Output the [X, Y] coordinate of the center of the cell containing the given text.  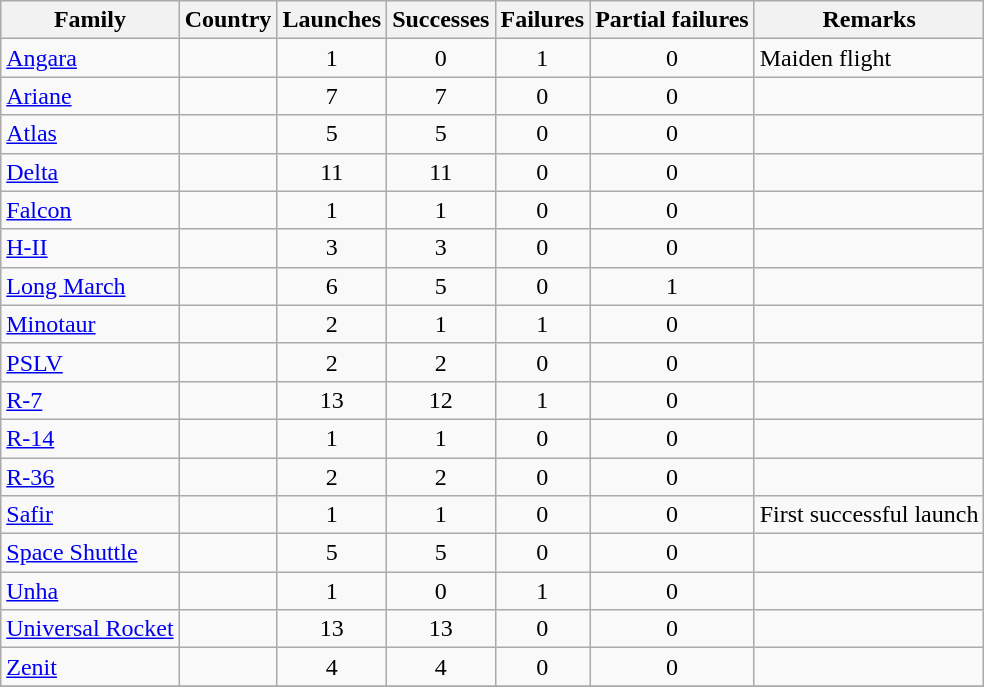
Zenit [90, 667]
Country [228, 20]
Unha [90, 591]
Long March [90, 286]
Partial failures [672, 20]
Angara [90, 58]
Successes [441, 20]
Delta [90, 172]
Safir [90, 515]
R-36 [90, 477]
Remarks [869, 20]
Failures [542, 20]
Space Shuttle [90, 553]
Ariane [90, 96]
H-II [90, 248]
Atlas [90, 134]
Falcon [90, 210]
PSLV [90, 362]
Maiden flight [869, 58]
Minotaur [90, 324]
First successful launch [869, 515]
Launches [332, 20]
12 [441, 400]
Family [90, 20]
6 [332, 286]
R-14 [90, 438]
Universal Rocket [90, 629]
R-7 [90, 400]
